Capture the cell that displays the provided text and extract its [X, Y] central coordinate. 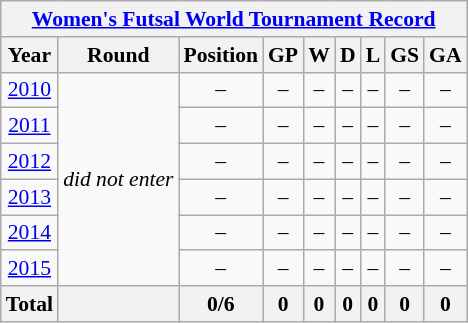
Round [118, 55]
0/6 [221, 304]
GA [446, 55]
2010 [30, 90]
W [319, 55]
2013 [30, 197]
L [374, 55]
2011 [30, 126]
did not enter [118, 179]
GS [404, 55]
2014 [30, 233]
Total [30, 304]
D [348, 55]
Year [30, 55]
Women's Futsal World Tournament Record [234, 19]
Position [221, 55]
GP [283, 55]
2015 [30, 269]
2012 [30, 162]
